For the text-containing cell, return its midpoint in (X, Y) coordinate format. 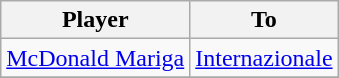
Internazionale (264, 58)
Player (96, 20)
McDonald Mariga (96, 58)
To (264, 20)
